Search for the cell housing the specified text and yield its [X, Y] center coordinate. 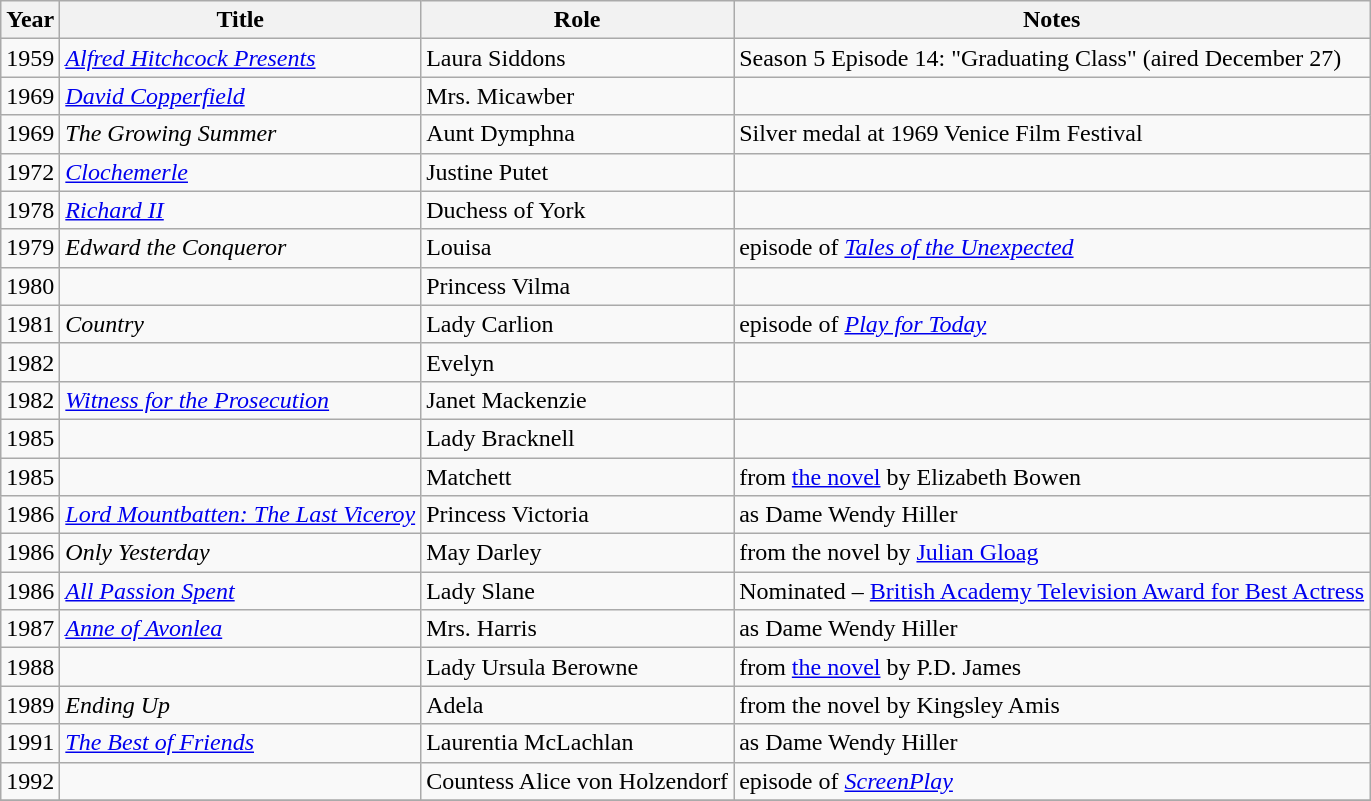
Countess Alice von Holzendorf [578, 781]
Janet Mackenzie [578, 400]
Lady Carlion [578, 324]
Lady Slane [578, 591]
Nominated – British Academy Television Award for Best Actress [1052, 591]
1987 [30, 629]
Louisa [578, 248]
All Passion Spent [240, 591]
Clochemerle [240, 172]
1989 [30, 705]
1991 [30, 743]
Year [30, 20]
1972 [30, 172]
Aunt Dymphna [578, 134]
Ending Up [240, 705]
1988 [30, 667]
Mrs. Harris [578, 629]
May Darley [578, 553]
1981 [30, 324]
Role [578, 20]
episode of ScreenPlay [1052, 781]
1979 [30, 248]
The Growing Summer [240, 134]
from the novel by Kingsley Amis [1052, 705]
1978 [30, 210]
from the novel by Elizabeth Bowen [1052, 477]
Notes [1052, 20]
Title [240, 20]
Duchess of York [578, 210]
Lady Ursula Berowne [578, 667]
Country [240, 324]
Matchett [578, 477]
Princess Victoria [578, 515]
Season 5 Episode 14: "Graduating Class" (aired December 27) [1052, 58]
episode of Tales of the Unexpected [1052, 248]
Alfred Hitchcock Presents [240, 58]
1992 [30, 781]
The Best of Friends [240, 743]
1980 [30, 286]
from the novel by P.D. James [1052, 667]
Laurentia McLachlan [578, 743]
Princess Vilma [578, 286]
1959 [30, 58]
Evelyn [578, 362]
Witness for the Prosecution [240, 400]
Adela [578, 705]
episode of Play for Today [1052, 324]
Lady Bracknell [578, 438]
Anne of Avonlea [240, 629]
Only Yesterday [240, 553]
Laura Siddons [578, 58]
Mrs. Micawber [578, 96]
from the novel by Julian Gloag [1052, 553]
David Copperfield [240, 96]
Lord Mountbatten: The Last Viceroy [240, 515]
Richard II [240, 210]
Edward the Conqueror [240, 248]
Justine Putet [578, 172]
Silver medal at 1969 Venice Film Festival [1052, 134]
